Extract the (X, Y) coordinate from the center of the cell holding the provided text.  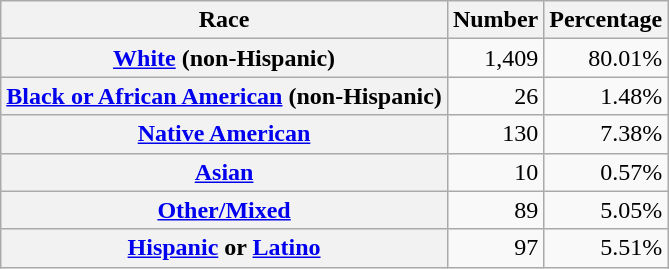
Number (495, 20)
1,409 (495, 58)
Native American (224, 134)
26 (495, 96)
10 (495, 172)
7.38% (606, 134)
Other/Mixed (224, 210)
89 (495, 210)
130 (495, 134)
5.51% (606, 248)
Black or African American (non-Hispanic) (224, 96)
Percentage (606, 20)
0.57% (606, 172)
1.48% (606, 96)
Asian (224, 172)
Race (224, 20)
Hispanic or Latino (224, 248)
80.01% (606, 58)
97 (495, 248)
5.05% (606, 210)
White (non-Hispanic) (224, 58)
